Scan for the cell matching the given text and deliver its [x, y] coordinate at center. 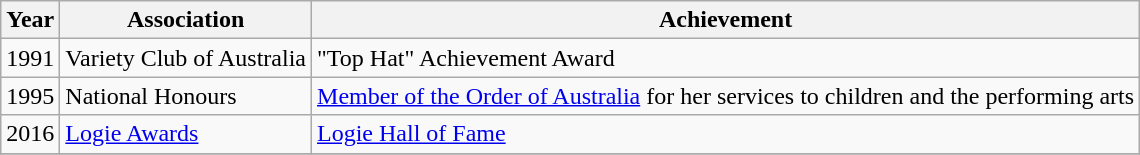
Member of the Order of Australia for her services to children and the performing arts [726, 96]
1995 [30, 96]
Logie Hall of Fame [726, 134]
National Honours [186, 96]
"Top Hat" Achievement Award [726, 58]
Logie Awards [186, 134]
2016 [30, 134]
Variety Club of Australia [186, 58]
1991 [30, 58]
Association [186, 20]
Achievement [726, 20]
Year [30, 20]
